Provide the (X, Y) coordinate of the cell's center where the given text is located.  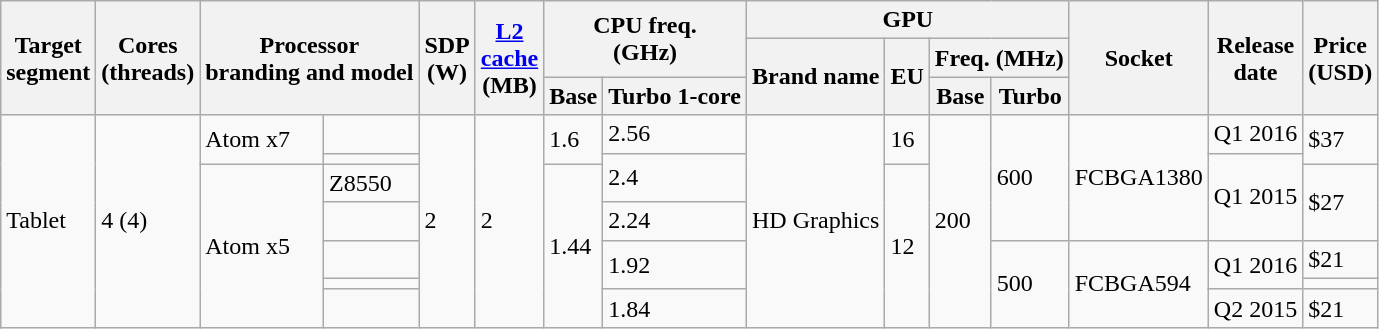
Z8550 (372, 183)
2.4 (675, 178)
Processorbranding and model (310, 58)
$27 (1340, 202)
CPU freq.(GHz) (646, 39)
L2cache(MB) (509, 58)
SDP(W) (447, 58)
500 (1030, 284)
1.84 (675, 308)
EU (907, 77)
2.56 (675, 134)
Atom x7 (262, 140)
Tablet (48, 221)
HD Graphics (815, 221)
FCBGA1380 (1138, 178)
GPU (908, 20)
16 (907, 140)
Freq. (MHz) (999, 58)
Cores(threads) (148, 58)
Targetsegment (48, 58)
Releasedate (1255, 58)
12 (907, 246)
Q2 2015 (1255, 308)
1.92 (675, 264)
600 (1030, 178)
Socket (1138, 58)
$37 (1340, 140)
Brand name (815, 77)
200 (960, 221)
Q1 2015 (1255, 196)
2.24 (675, 221)
Price(USD) (1340, 58)
Turbo 1-core (675, 96)
1.44 (574, 246)
Turbo (1030, 96)
Atom x5 (262, 246)
1.6 (574, 140)
FCBGA594 (1138, 284)
4 (4) (148, 221)
